Detect which cell encompasses the target text, then output its (X, Y) center coordinate. 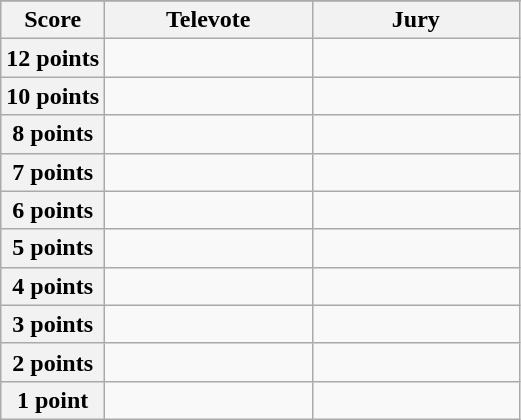
6 points (53, 210)
12 points (53, 58)
10 points (53, 96)
8 points (53, 134)
3 points (53, 324)
4 points (53, 286)
1 point (53, 400)
Jury (416, 20)
7 points (53, 172)
Televote (209, 20)
5 points (53, 248)
2 points (53, 362)
Score (53, 20)
